Identify which cell holds the provided text, then report its (X, Y) central coordinate. 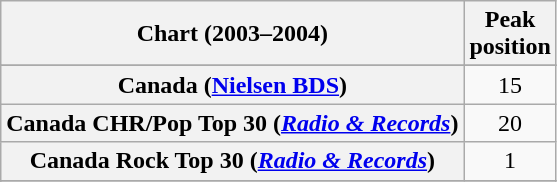
Canada CHR/Pop Top 30 (Radio & Records) (232, 123)
15 (510, 85)
1 (510, 161)
Canada (Nielsen BDS) (232, 85)
Canada Rock Top 30 (Radio & Records) (232, 161)
Chart (2003–2004) (232, 34)
Peakposition (510, 34)
20 (510, 123)
